Detect which cell encompasses the target text, then output its (X, Y) center coordinate. 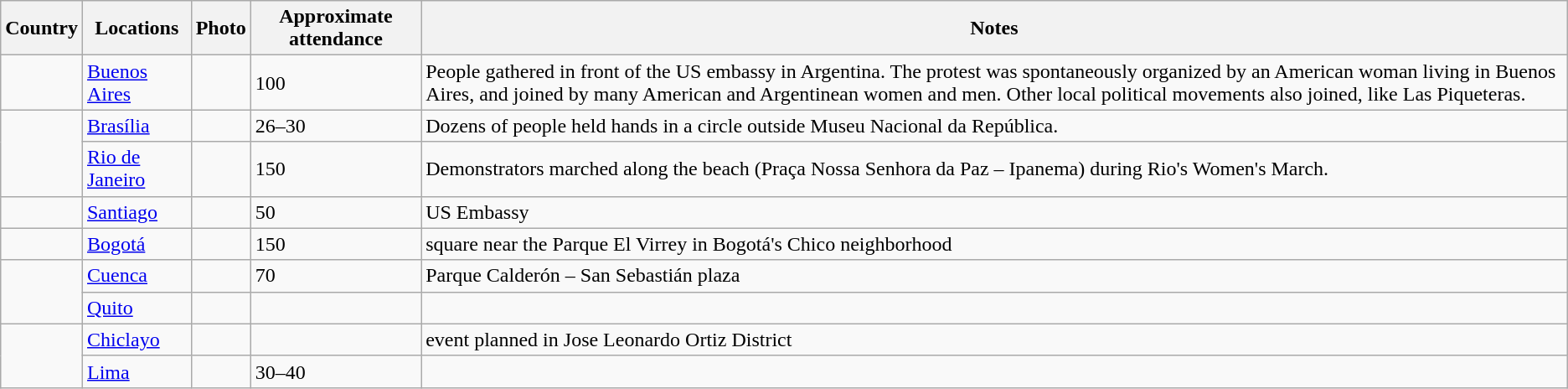
Photo (221, 29)
event planned in Jose Leonardo Ortiz District (995, 340)
Buenos Aires (137, 82)
Approximate attendance (335, 29)
70 (335, 276)
Notes (995, 29)
Quito (137, 308)
Bogotá (137, 244)
Chiclayo (137, 340)
50 (335, 212)
Country (42, 29)
Lima (137, 371)
US Embassy (995, 212)
Locations (137, 29)
Demonstrators marched along the beach (Praça Nossa Senhora da Paz – Ipanema) during Rio's Women's March. (995, 169)
26–30 (335, 126)
Parque Calderón – San Sebastián plaza (995, 276)
Rio de Janeiro (137, 169)
Dozens of people held hands in a circle outside Museu Nacional da República. (995, 126)
Santiago (137, 212)
30–40 (335, 371)
square near the Parque El Virrey in Bogotá's Chico neighborhood (995, 244)
Cuenca (137, 276)
100 (335, 82)
Brasília (137, 126)
